Identify which cell holds the provided text, then report its [X, Y] central coordinate. 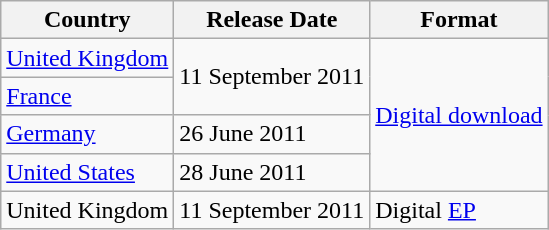
28 June 2011 [272, 172]
Format [459, 20]
Germany [88, 134]
Digital EP [459, 210]
Country [88, 20]
Release Date [272, 20]
26 June 2011 [272, 134]
Digital download [459, 115]
United States [88, 172]
France [88, 96]
